Find where the given text appears and provide that cell's center as (x, y) coordinate. 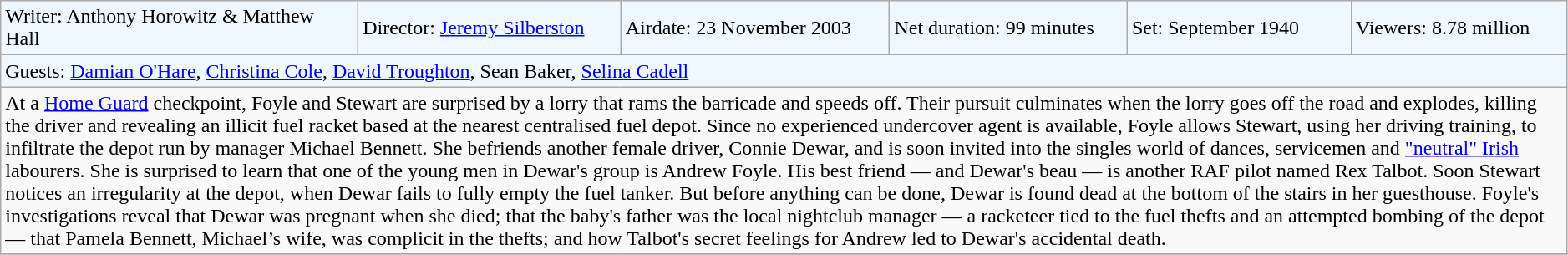
Viewers: 8.78 million (1459, 28)
Guests: Damian O'Hare, Christina Cole, David Troughton, Sean Baker, Selina Cadell (784, 71)
Writer: Anthony Horowitz & Matthew Hall (180, 28)
Director: Jeremy Silberston (490, 28)
Net duration: 99 minutes (1008, 28)
Airdate: 23 November 2003 (755, 28)
Set: September 1940 (1239, 28)
